From the cell containing the given text, extract its center point as [X, Y] coordinate. 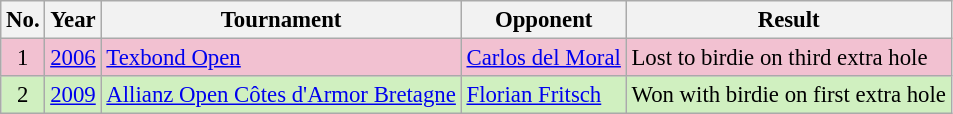
Texbond Open [281, 58]
Won with birdie on first extra hole [788, 95]
Carlos del Moral [544, 58]
2 [23, 95]
Year [73, 20]
Allianz Open Côtes d'Armor Bretagne [281, 95]
1 [23, 58]
Result [788, 20]
Opponent [544, 20]
2006 [73, 58]
2009 [73, 95]
No. [23, 20]
Tournament [281, 20]
Lost to birdie on third extra hole [788, 58]
Florian Fritsch [544, 95]
